Locate the cell with the specified text and output its (X, Y) center coordinate. 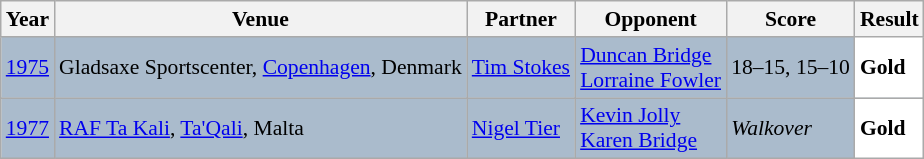
Partner (521, 19)
18–15, 15–10 (790, 68)
1975 (28, 68)
Gladsaxe Sportscenter, Copenhagen, Denmark (260, 68)
1977 (28, 128)
Venue (260, 19)
Duncan Bridge Lorraine Fowler (650, 68)
RAF Ta Kali, Ta'Qali, Malta (260, 128)
Nigel Tier (521, 128)
Kevin Jolly Karen Bridge (650, 128)
Score (790, 19)
Year (28, 19)
Walkover (790, 128)
Opponent (650, 19)
Tim Stokes (521, 68)
Result (890, 19)
